Return the (X, Y) coordinate for the center point of the cell that contains the specified text.  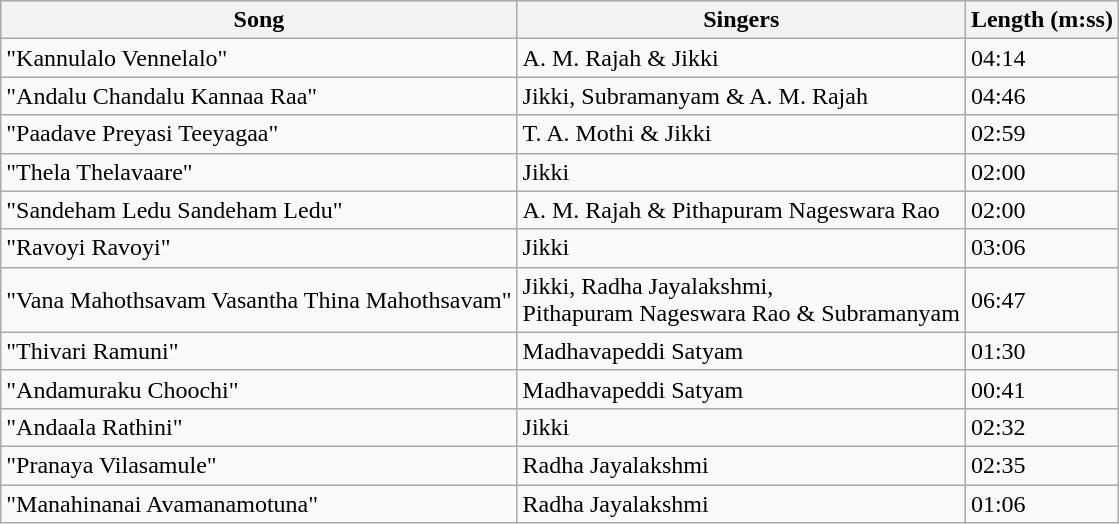
02:59 (1042, 134)
"Vana Mahothsavam Vasantha Thina Mahothsavam" (259, 300)
06:47 (1042, 300)
Singers (741, 20)
"Manahinanai Avamanamotuna" (259, 503)
A. M. Rajah & Pithapuram Nageswara Rao (741, 210)
"Ravoyi Ravoyi" (259, 248)
"Thivari Ramuni" (259, 351)
"Sandeham Ledu Sandeham Ledu" (259, 210)
"Andaala Rathini" (259, 427)
T. A. Mothi & Jikki (741, 134)
"Andalu Chandalu Kannaa Raa" (259, 96)
Jikki, Radha Jayalakshmi,Pithapuram Nageswara Rao & Subramanyam (741, 300)
03:06 (1042, 248)
Length (m:ss) (1042, 20)
"Pranaya Vilasamule" (259, 465)
"Kannulalo Vennelalo" (259, 58)
00:41 (1042, 389)
04:14 (1042, 58)
Song (259, 20)
A. M. Rajah & Jikki (741, 58)
02:35 (1042, 465)
"Thela Thelavaare" (259, 172)
"Andamuraku Choochi" (259, 389)
Jikki, Subramanyam & A. M. Rajah (741, 96)
04:46 (1042, 96)
01:06 (1042, 503)
"Paadave Preyasi Teeyagaa" (259, 134)
02:32 (1042, 427)
01:30 (1042, 351)
